Provide the [X, Y] coordinate of the cell's center where the given text is located.  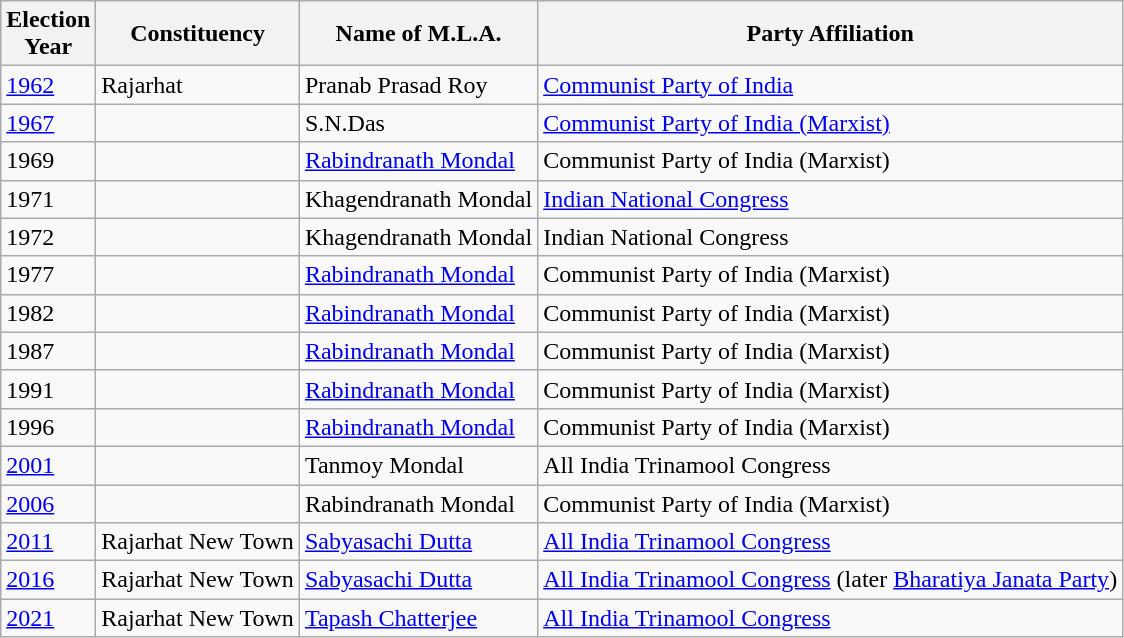
All India Trinamool Congress (later Bharatiya Janata Party) [830, 580]
2011 [48, 542]
2006 [48, 503]
1962 [48, 85]
1982 [48, 313]
1996 [48, 427]
Rajarhat [198, 85]
Tanmoy Mondal [418, 465]
Tapash Chatterjee [418, 618]
2021 [48, 618]
1969 [48, 161]
1987 [48, 351]
1991 [48, 389]
2001 [48, 465]
Constituency [198, 34]
1972 [48, 237]
1971 [48, 199]
Name of M.L.A. [418, 34]
Pranab Prasad Roy [418, 85]
1977 [48, 275]
2016 [48, 580]
Party Affiliation [830, 34]
Communist Party of India [830, 85]
S.N.Das [418, 123]
1967 [48, 123]
Election Year [48, 34]
